Return [X, Y] of the center of cell containing provided text 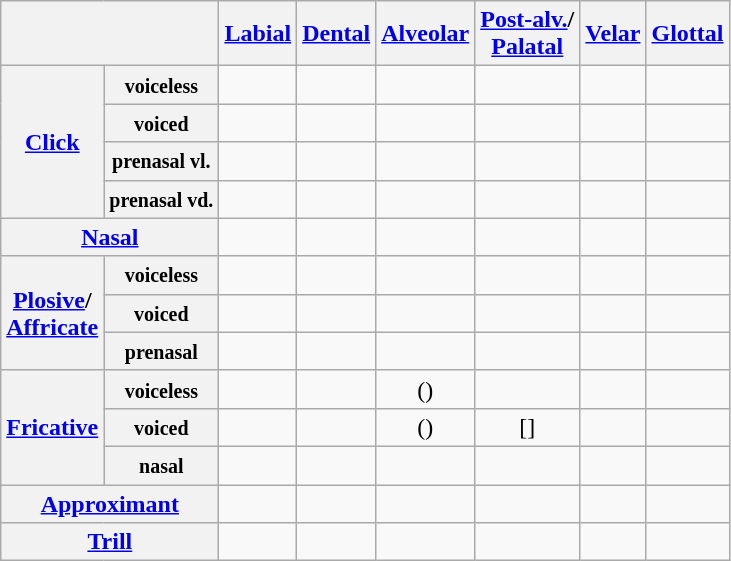
Velar [613, 34]
prenasal vl. [162, 161]
Post-alv./Palatal [528, 34]
Approximant [110, 503]
Trill [110, 542]
prenasal [162, 351]
Alveolar [426, 34]
[] [528, 427]
Nasal [110, 237]
Glottal [688, 34]
Plosive/Affricate [52, 313]
Fricative [52, 427]
nasal [162, 465]
prenasal vd. [162, 199]
Click [52, 142]
Labial [258, 34]
Dental [336, 34]
